Determine the (X, Y) coordinate at the center of the cell enclosing the given text.  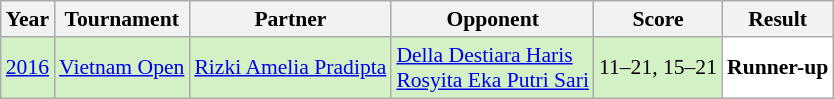
11–21, 15–21 (658, 68)
Rizki Amelia Pradipta (290, 68)
Year (28, 19)
Runner-up (778, 68)
2016 (28, 68)
Partner (290, 19)
Vietnam Open (122, 68)
Result (778, 19)
Score (658, 19)
Opponent (492, 19)
Della Destiara Haris Rosyita Eka Putri Sari (492, 68)
Tournament (122, 19)
